Output the (X, Y) coordinate of the center of the cell containing the given text.  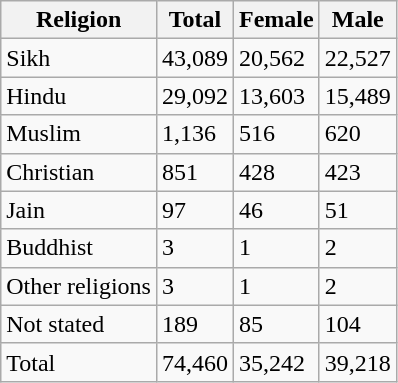
516 (277, 134)
Jain (79, 210)
428 (277, 172)
22,527 (358, 58)
39,218 (358, 362)
20,562 (277, 58)
74,460 (194, 362)
Sikh (79, 58)
620 (358, 134)
35,242 (277, 362)
Male (358, 20)
Other religions (79, 286)
Religion (79, 20)
1,136 (194, 134)
15,489 (358, 96)
97 (194, 210)
Muslim (79, 134)
43,089 (194, 58)
Female (277, 20)
851 (194, 172)
Not stated (79, 324)
29,092 (194, 96)
46 (277, 210)
189 (194, 324)
51 (358, 210)
Buddhist (79, 248)
104 (358, 324)
423 (358, 172)
85 (277, 324)
Christian (79, 172)
13,603 (277, 96)
Hindu (79, 96)
